Return the (X, Y) coordinate for the center point of the cell that contains the specified text.  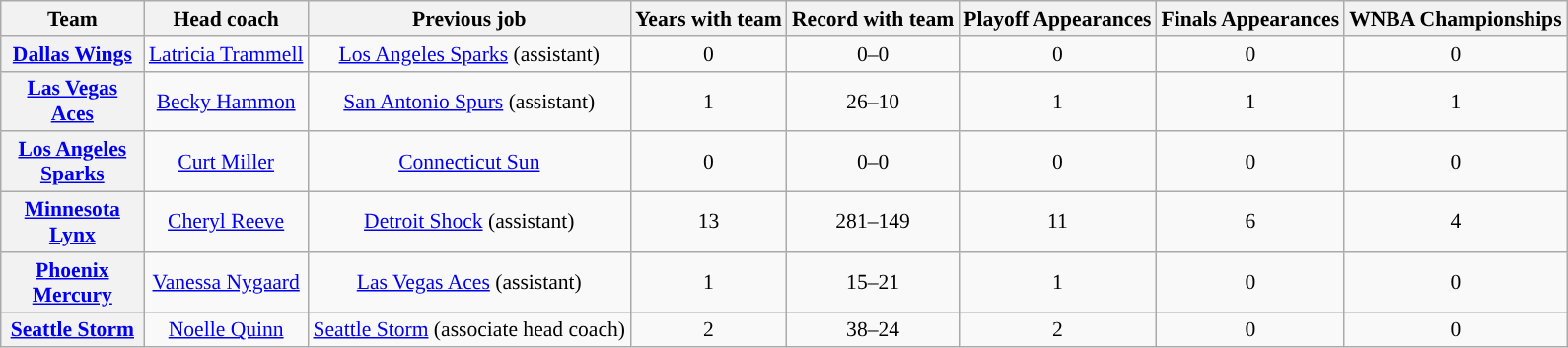
Detroit Shock (assistant) (469, 223)
Connecticut Sun (469, 162)
Las Vegas Aces (73, 101)
Becky Hammon (227, 101)
38–24 (873, 330)
15–21 (873, 282)
13 (708, 223)
Record with team (873, 19)
Latricia Trammell (227, 54)
26–10 (873, 101)
Previous job (469, 19)
Finals Appearances (1250, 19)
Minnesota Lynx (73, 223)
4 (1456, 223)
Playoff Appearances (1057, 19)
Los Angeles Sparks (assistant) (469, 54)
Head coach (227, 19)
Cheryl Reeve (227, 223)
Vanessa Nygaard (227, 282)
Phoenix Mercury (73, 282)
Curt Miller (227, 162)
281–149 (873, 223)
Seattle Storm (associate head coach) (469, 330)
Years with team (708, 19)
San Antonio Spurs (assistant) (469, 101)
Noelle Quinn (227, 330)
Team (73, 19)
Las Vegas Aces (assistant) (469, 282)
WNBA Championships (1456, 19)
Seattle Storm (73, 330)
6 (1250, 223)
Dallas Wings (73, 54)
Los Angeles Sparks (73, 162)
11 (1057, 223)
